Provide the [x, y] coordinate of the cell's center where the given text is located.  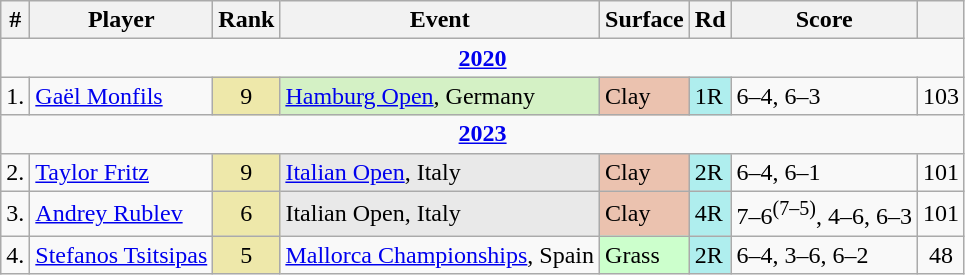
Mallorca Championships, Spain [440, 255]
Player [122, 20]
7–6(7–5), 4–6, 6–3 [824, 214]
Grass [645, 255]
4. [16, 255]
Hamburg Open, Germany [440, 96]
Taylor Fritz [122, 172]
# [16, 20]
Event [440, 20]
48 [940, 255]
Rd [710, 20]
103 [940, 96]
Andrey Rublev [122, 214]
2. [16, 172]
Stefanos Tsitsipas [122, 255]
6–4, 6–1 [824, 172]
3. [16, 214]
1. [16, 96]
2020 [483, 58]
6–4, 6–3 [824, 96]
Surface [645, 20]
6 [246, 214]
6–4, 3–6, 6–2 [824, 255]
Rank [246, 20]
Score [824, 20]
4R [710, 214]
2023 [483, 134]
Gaël Monfils [122, 96]
1R [710, 96]
5 [246, 255]
